Find where the given text appears and provide that cell's center as (x, y) coordinate. 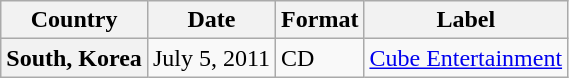
CD (320, 58)
July 5, 2011 (211, 58)
Date (211, 20)
Country (74, 20)
South, Korea (74, 58)
Format (320, 20)
Cube Entertainment (466, 58)
Label (466, 20)
